Detect which cell encompasses the target text, then output its [X, Y] center coordinate. 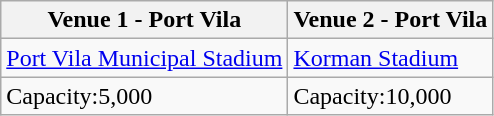
Korman Stadium [390, 58]
Venue 2 - Port Vila [390, 20]
Capacity:5,000 [144, 96]
Capacity:10,000 [390, 96]
Port Vila Municipal Stadium [144, 58]
Venue 1 - Port Vila [144, 20]
